Pinpoint the cell where the given text exists, returning its [x, y] midpoint coordinate. 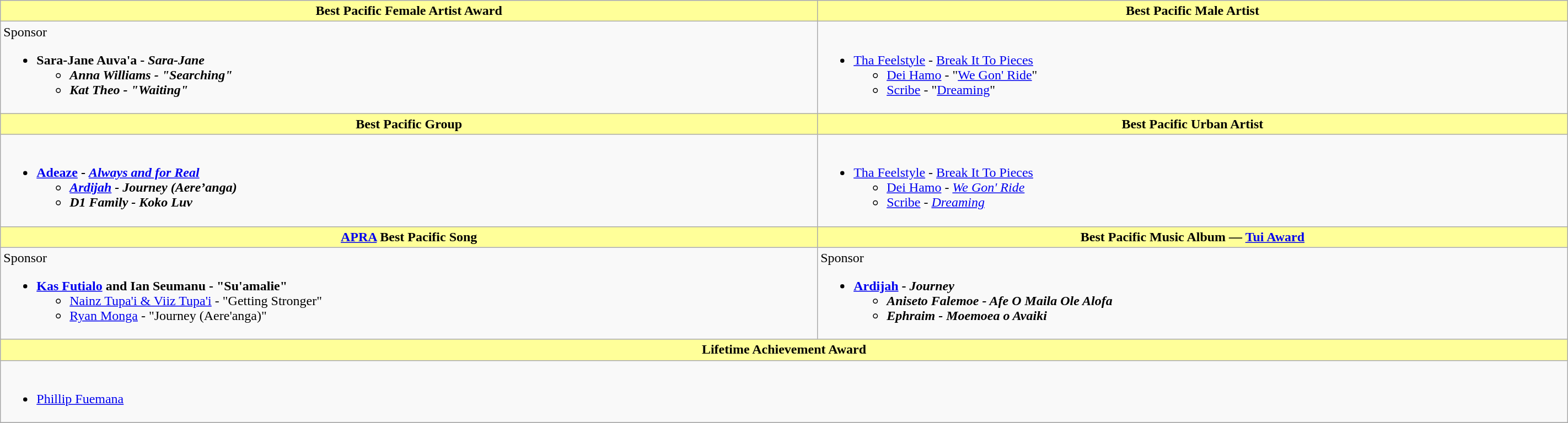
Lifetime Achievement Award [784, 350]
SponsorKas Futialo and Ian Seumanu - "Su'amalie"Nainz Tupa'i & Viiz Tupa'i - "Getting Stronger"Ryan Monga - "Journey (Aere'anga)" [409, 293]
Best Pacific Group [409, 124]
SponsorSara-Jane Auva'a - Sara-JaneAnna Williams - "Searching"Kat Theo - "Waiting" [409, 67]
Best Pacific Female Artist Award [409, 11]
Best Pacific Music Album — Tui Award [1193, 237]
Tha Feelstyle - Break It To PiecesDei Hamo - We Gon' RideScribe - Dreaming [1193, 181]
SponsorArdijah - JourneyAniseto Falemoe - Afe O Maila Ole AlofaEphraim - Moemoea o Avaiki [1193, 293]
Tha Feelstyle - Break It To PiecesDei Hamo - "We Gon' Ride"Scribe - "Dreaming" [1193, 67]
Best Pacific Urban Artist [1193, 124]
Best Pacific Male Artist [1193, 11]
Phillip Fuemana [784, 391]
APRA Best Pacific Song [409, 237]
Adeaze - Always and for RealArdijah - Journey (Aere’anga)D1 Family - Koko Luv [409, 181]
